Return [X, Y] of the center of cell containing provided text 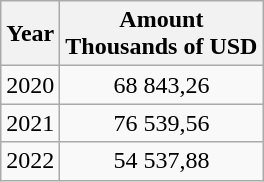
2021 [30, 123]
2022 [30, 161]
Year [30, 34]
AmountThousands of USD [162, 34]
54 537,88 [162, 161]
68 843,26 [162, 85]
2020 [30, 85]
76 539,56 [162, 123]
